Capture the cell that displays the provided text and extract its (X, Y) central coordinate. 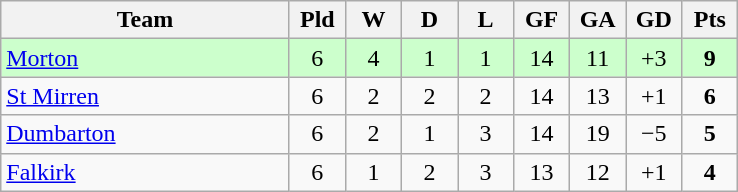
Pts (710, 20)
Pld (317, 20)
D (429, 20)
GF (542, 20)
11 (598, 58)
9 (710, 58)
12 (598, 172)
5 (710, 134)
−5 (654, 134)
+3 (654, 58)
Team (146, 20)
Falkirk (146, 172)
19 (598, 134)
L (486, 20)
Morton (146, 58)
GD (654, 20)
W (373, 20)
GA (598, 20)
Dumbarton (146, 134)
St Mirren (146, 96)
